Extract the [X, Y] coordinate from the center of the cell holding the provided text.  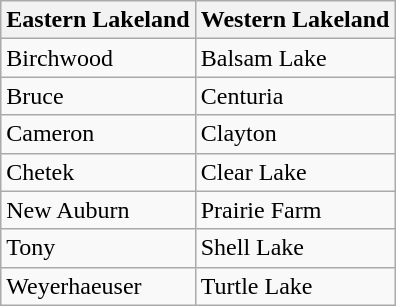
Weyerhaeuser [98, 286]
Prairie Farm [295, 210]
Birchwood [98, 58]
Bruce [98, 96]
Centuria [295, 96]
Shell Lake [295, 248]
Cameron [98, 134]
Western Lakeland [295, 20]
Chetek [98, 172]
Eastern Lakeland [98, 20]
Balsam Lake [295, 58]
Turtle Lake [295, 286]
Clayton [295, 134]
New Auburn [98, 210]
Clear Lake [295, 172]
Tony [98, 248]
